Output the (x, y) coordinate of the center of the cell containing the given text.  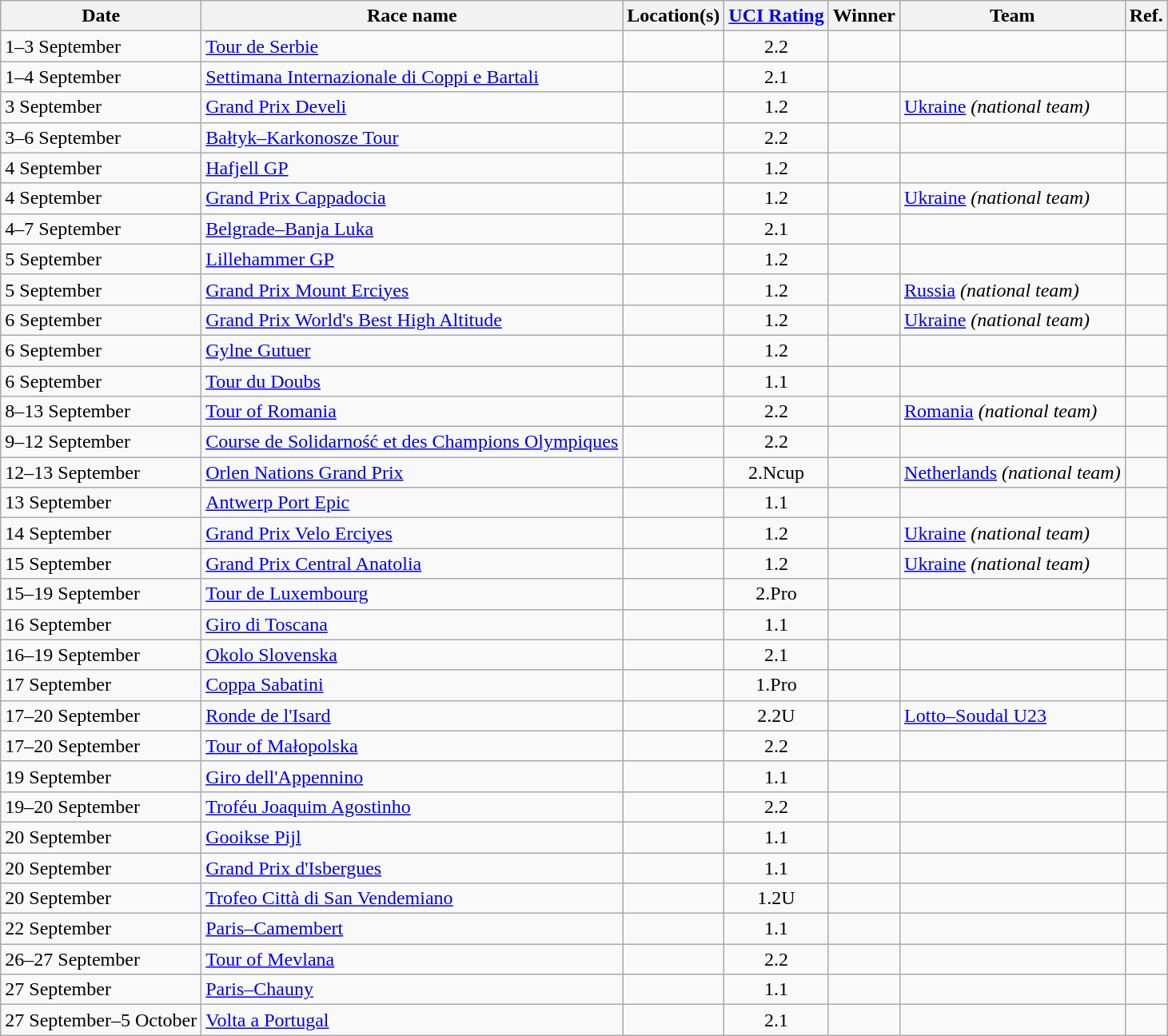
17 September (101, 685)
Grand Prix Develi (413, 107)
2.2U (776, 715)
26–27 September (101, 959)
12–13 September (101, 472)
27 September–5 October (101, 1020)
Paris–Chauny (413, 990)
Tour of Romania (413, 412)
Team (1013, 16)
Course de Solidarność et des Champions Olympiques (413, 442)
Grand Prix d'Isbergues (413, 867)
2.Ncup (776, 472)
Grand Prix Velo Erciyes (413, 533)
3–6 September (101, 137)
Tour of Mevlana (413, 959)
19–20 September (101, 807)
8–13 September (101, 412)
Lotto–Soudal U23 (1013, 715)
Troféu Joaquim Agostinho (413, 807)
Okolo Slovenska (413, 655)
13 September (101, 503)
Date (101, 16)
3 September (101, 107)
Grand Prix Central Anatolia (413, 564)
Paris–Camembert (413, 929)
16–19 September (101, 655)
9–12 September (101, 442)
Grand Prix Mount Erciyes (413, 289)
Lillehammer GP (413, 259)
27 September (101, 990)
Settimana Internazionale di Coppi e Bartali (413, 77)
16 September (101, 624)
15–19 September (101, 594)
Belgrade–Banja Luka (413, 229)
Volta a Portugal (413, 1020)
Gooikse Pijl (413, 837)
4–7 September (101, 229)
2.Pro (776, 594)
19 September (101, 776)
Ronde de l'Isard (413, 715)
Netherlands (national team) (1013, 472)
Grand Prix World's Best High Altitude (413, 320)
Orlen Nations Grand Prix (413, 472)
Grand Prix Cappadocia (413, 198)
Giro dell'Appennino (413, 776)
22 September (101, 929)
Antwerp Port Epic (413, 503)
Race name (413, 16)
Coppa Sabatini (413, 685)
1.Pro (776, 685)
Hafjell GP (413, 168)
Bałtyk–Karkonosze Tour (413, 137)
1.2U (776, 899)
Tour de Serbie (413, 46)
Tour du Doubs (413, 381)
UCI Rating (776, 16)
Gylne Gutuer (413, 350)
Russia (national team) (1013, 289)
14 September (101, 533)
Romania (national team) (1013, 412)
1–3 September (101, 46)
Ref. (1146, 16)
15 September (101, 564)
Trofeo Città di San Vendemiano (413, 899)
Tour of Małopolska (413, 746)
1–4 September (101, 77)
Location(s) (673, 16)
Winner (863, 16)
Giro di Toscana (413, 624)
Tour de Luxembourg (413, 594)
